Search for the cell housing the specified text and yield its (X, Y) center coordinate. 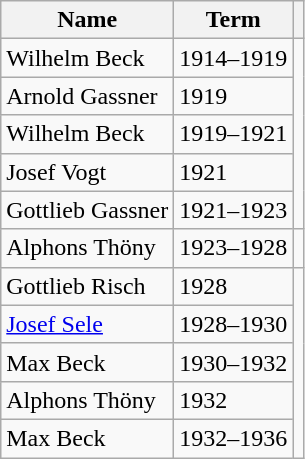
1914–1919 (234, 58)
Arnold Gassner (88, 96)
1930–1932 (234, 362)
Josef Vogt (88, 172)
Josef Sele (88, 324)
Gottlieb Gassner (88, 210)
1932–1936 (234, 438)
1928 (234, 286)
1921 (234, 172)
Gottlieb Risch (88, 286)
1923–1928 (234, 248)
1928–1930 (234, 324)
1919 (234, 96)
1932 (234, 400)
1921–1923 (234, 210)
Term (234, 20)
1919–1921 (234, 134)
Name (88, 20)
